From the cell containing the given text, extract its center point as [X, Y] coordinate. 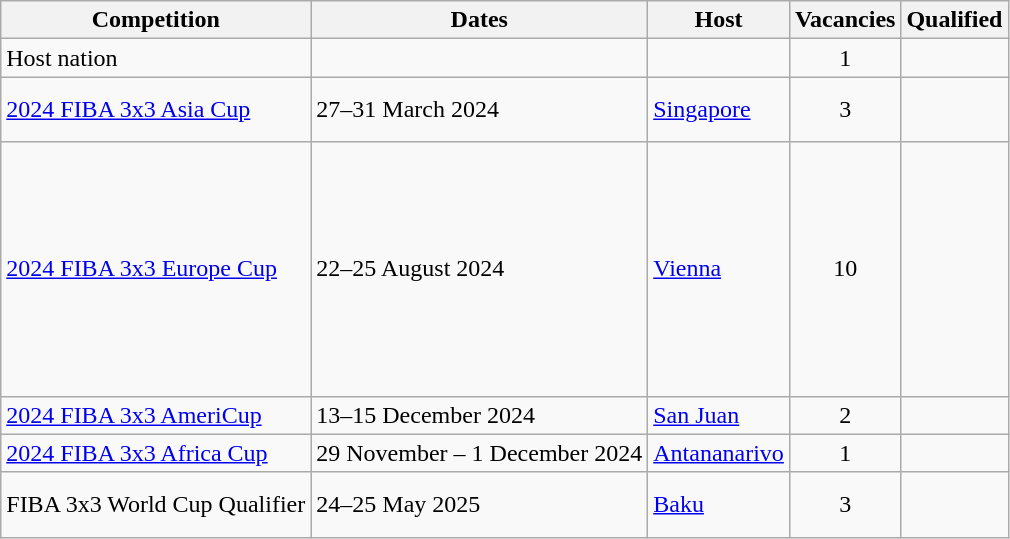
Dates [480, 20]
Vienna [719, 269]
San Juan [719, 415]
27–31 March 2024 [480, 110]
Baku [719, 504]
2024 FIBA 3x3 Asia Cup [156, 110]
24–25 May 2025 [480, 504]
Qualified [954, 20]
Antananarivo [719, 453]
FIBA 3x3 World Cup Qualifier [156, 504]
13–15 December 2024 [480, 415]
29 November – 1 December 2024 [480, 453]
10 [845, 269]
2 [845, 415]
2024 FIBA 3x3 Africa Cup [156, 453]
Vacancies [845, 20]
Competition [156, 20]
Singapore [719, 110]
2024 FIBA 3x3 Europe Cup [156, 269]
Host nation [156, 58]
2024 FIBA 3x3 AmeriCup [156, 415]
22–25 August 2024 [480, 269]
Host [719, 20]
